For the text-containing cell, return its midpoint in [X, Y] coordinate format. 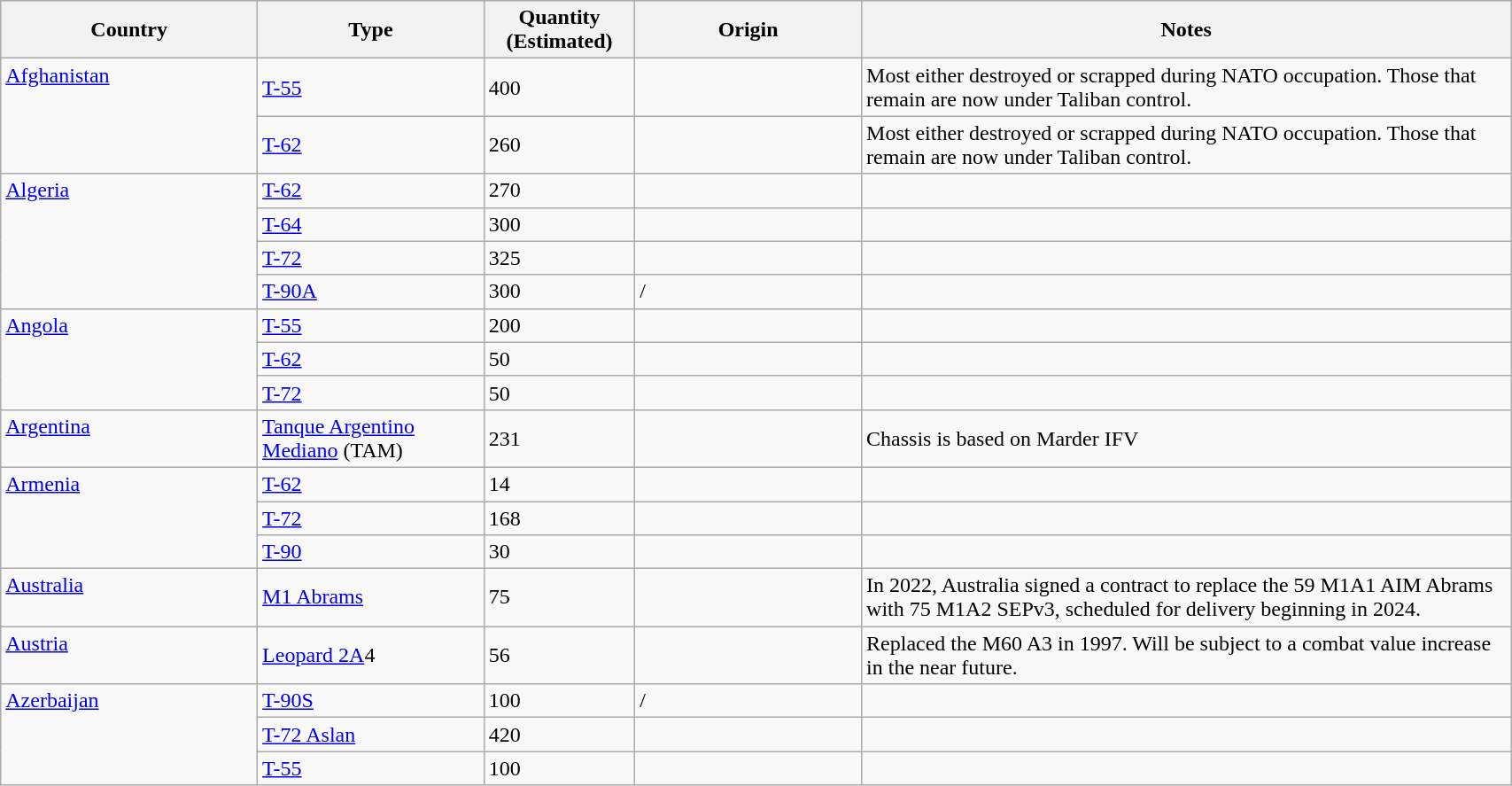
Azerbaijan [129, 735]
Origin [748, 30]
Algeria [129, 241]
Leopard 2A4 [371, 656]
Austria [129, 656]
Armenia [129, 518]
T-90A [371, 292]
14 [559, 484]
Country [129, 30]
200 [559, 325]
T-72 Aslan [371, 735]
Tanque Argentino Mediano (TAM) [371, 438]
Angola [129, 359]
75 [559, 597]
Afghanistan [129, 116]
T-64 [371, 224]
Notes [1187, 30]
325 [559, 258]
168 [559, 518]
260 [559, 145]
Argentina [129, 438]
400 [559, 87]
Australia [129, 597]
30 [559, 552]
Replaced the M60 A3 in 1997. Will be subject to a combat value increase in the near future. [1187, 656]
Type [371, 30]
Quantity (Estimated) [559, 30]
T-90 [371, 552]
231 [559, 438]
270 [559, 191]
Chassis is based on Marder IFV [1187, 438]
M1 Abrams [371, 597]
T-90S [371, 701]
56 [559, 656]
420 [559, 735]
In 2022, Australia signed a contract to replace the 59 M1A1 AIM Abrams with 75 M1A2 SEPv3, scheduled for delivery beginning in 2024. [1187, 597]
